Detect which cell encompasses the target text, then output its (x, y) center coordinate. 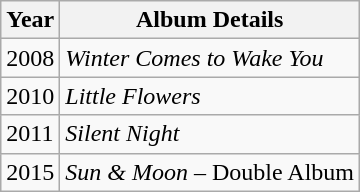
2015 (30, 172)
Sun & Moon – Double Album (210, 172)
2008 (30, 58)
Year (30, 20)
2011 (30, 134)
Little Flowers (210, 96)
2010 (30, 96)
Album Details (210, 20)
Winter Comes to Wake You (210, 58)
Silent Night (210, 134)
